Find where the given text appears and provide that cell's center as (X, Y) coordinate. 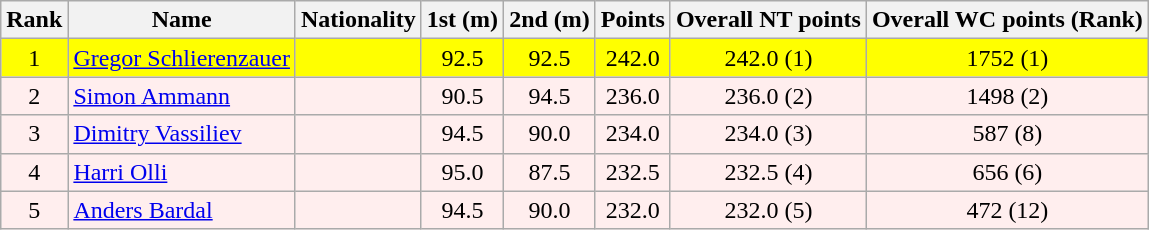
Overall NT points (768, 20)
95.0 (462, 172)
232.0 (5) (768, 210)
232.5 (4) (768, 172)
1st (m) (462, 20)
Simon Ammann (182, 96)
236.0 (2) (768, 96)
2nd (m) (550, 20)
Dimitry Vassiliev (182, 134)
Harri Olli (182, 172)
1 (34, 58)
1498 (2) (1007, 96)
5 (34, 210)
234.0 (3) (768, 134)
90.5 (462, 96)
Rank (34, 20)
2 (34, 96)
Name (182, 20)
3 (34, 134)
234.0 (632, 134)
4 (34, 172)
232.5 (632, 172)
232.0 (632, 210)
656 (6) (1007, 172)
242.0 (1) (768, 58)
242.0 (632, 58)
Overall WC points (Rank) (1007, 20)
587 (8) (1007, 134)
472 (12) (1007, 210)
1752 (1) (1007, 58)
Nationality (358, 20)
236.0 (632, 96)
Points (632, 20)
Anders Bardal (182, 210)
87.5 (550, 172)
Gregor Schlierenzauer (182, 58)
